Pinpoint the cell where the given text exists, returning its [x, y] midpoint coordinate. 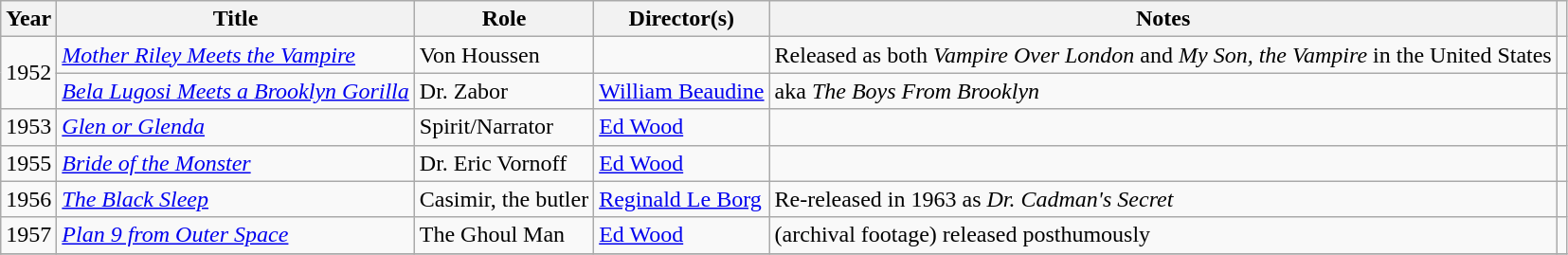
Role [504, 19]
Director(s) [682, 19]
William Beaudine [682, 91]
1957 [28, 235]
Reginald Le Borg [682, 199]
1952 [28, 73]
The Ghoul Man [504, 235]
Bela Lugosi Meets a Brooklyn Gorilla [235, 91]
Year [28, 19]
Re-released in 1963 as Dr. Cadman's Secret [1163, 199]
The Black Sleep [235, 199]
Plan 9 from Outer Space [235, 235]
Von Houssen [504, 55]
Bride of the Monster [235, 163]
aka The Boys From Brooklyn [1163, 91]
Released as both Vampire Over London and My Son, the Vampire in the United States [1163, 55]
1956 [28, 199]
Title [235, 19]
Dr. Zabor [504, 91]
(archival footage) released posthumously [1163, 235]
1955 [28, 163]
1953 [28, 127]
Glen or Glenda [235, 127]
Mother Riley Meets the Vampire [235, 55]
Notes [1163, 19]
Casimir, the butler [504, 199]
Spirit/Narrator [504, 127]
Dr. Eric Vornoff [504, 163]
